Extract the [X, Y] coordinate from the center of the cell holding the provided text.  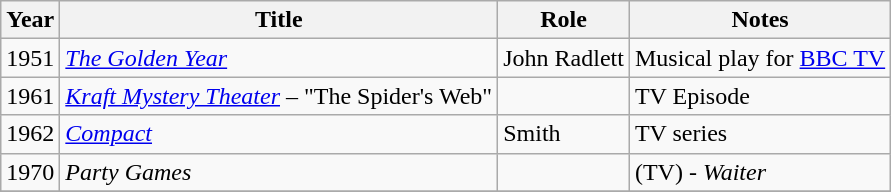
TV series [760, 134]
Kraft Mystery Theater – "The Spider's Web" [279, 96]
Musical play for BBC TV [760, 58]
1951 [30, 58]
1961 [30, 96]
1970 [30, 172]
Smith [564, 134]
The Golden Year [279, 58]
1962 [30, 134]
TV Episode [760, 96]
John Radlett [564, 58]
Title [279, 20]
Role [564, 20]
Year [30, 20]
Notes [760, 20]
Compact [279, 134]
Party Games [279, 172]
(TV) - Waiter [760, 172]
